Determine the (X, Y) coordinate at the center of the cell enclosing the given text.  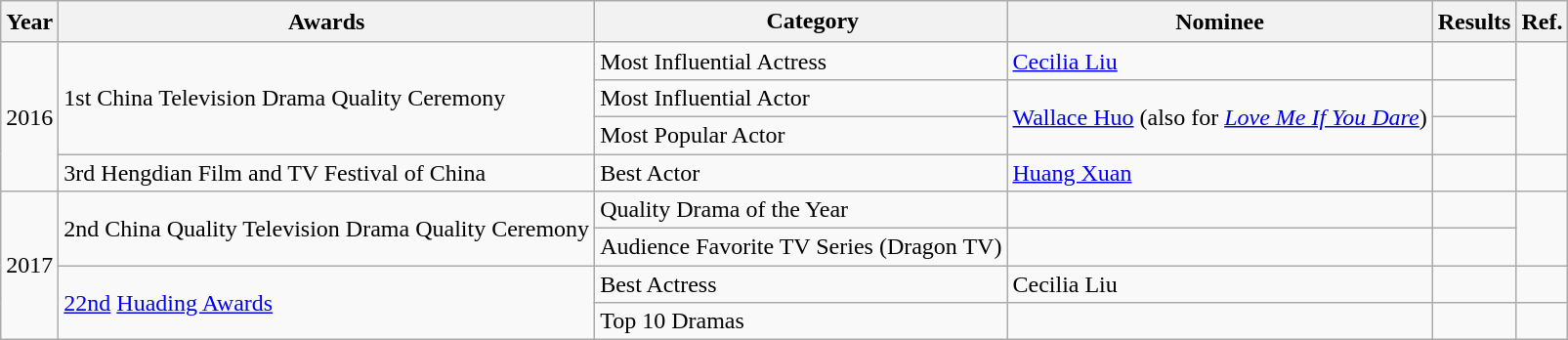
Awards (326, 21)
Wallace Huo (also for Love Me If You Dare) (1219, 116)
Ref. (1542, 21)
3rd Hengdian Film and TV Festival of China (326, 173)
Category (801, 21)
1st China Television Drama Quality Ceremony (326, 98)
22nd Huading Awards (326, 303)
2nd China Quality Television Drama Quality Ceremony (326, 229)
Most Popular Actor (801, 135)
Top 10 Dramas (801, 321)
Nominee (1219, 21)
Huang Xuan (1219, 173)
Best Actor (801, 173)
Year (29, 21)
Audience Favorite TV Series (Dragon TV) (801, 247)
Results (1474, 21)
2016 (29, 116)
Most Influential Actor (801, 98)
2017 (29, 266)
Best Actress (801, 284)
Most Influential Actress (801, 61)
Quality Drama of the Year (801, 210)
